Locate the cell with the specified text and output its (x, y) center coordinate. 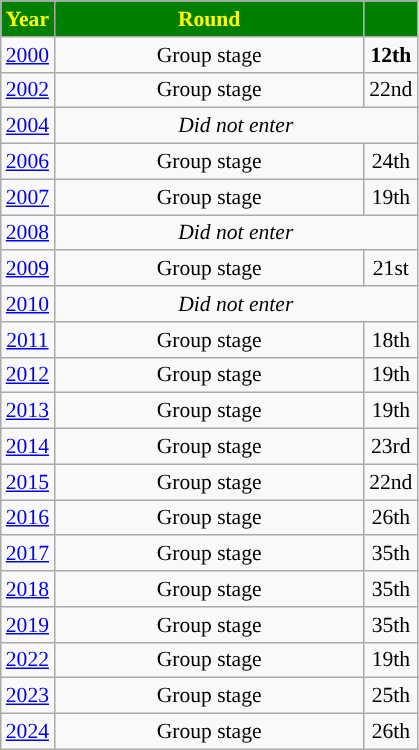
12th (390, 55)
2007 (28, 197)
2014 (28, 447)
24th (390, 162)
2010 (28, 304)
2012 (28, 375)
2013 (28, 411)
2022 (28, 660)
2024 (28, 732)
2018 (28, 589)
2006 (28, 162)
2023 (28, 696)
2002 (28, 90)
21st (390, 269)
Round (209, 19)
2019 (28, 625)
2015 (28, 482)
2011 (28, 340)
2009 (28, 269)
18th (390, 340)
2016 (28, 518)
Year (28, 19)
2017 (28, 554)
25th (390, 696)
2008 (28, 233)
2000 (28, 55)
23rd (390, 447)
2004 (28, 126)
